Capture the cell that displays the provided text and extract its (x, y) central coordinate. 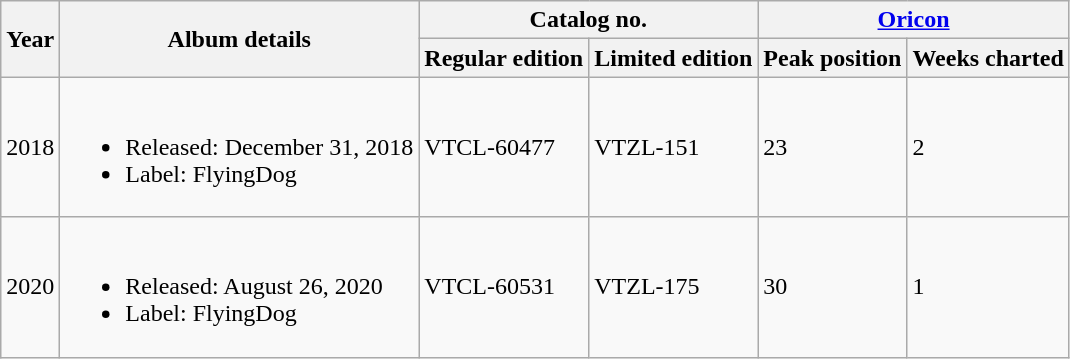
VTCL-60477 (504, 147)
1 (988, 287)
VTZL-175 (674, 287)
VTZL-151 (674, 147)
Catalog no. (588, 20)
2 (988, 147)
Album details (240, 39)
Year (30, 39)
Released: December 31, 2018Label: FlyingDog (240, 147)
VTCL-60531 (504, 287)
Oricon (914, 20)
2018 (30, 147)
23 (832, 147)
Regular edition (504, 58)
Limited edition (674, 58)
Weeks charted (988, 58)
2020 (30, 287)
Released: August 26, 2020Label: FlyingDog (240, 287)
Peak position (832, 58)
30 (832, 287)
